Search for the cell housing the specified text and yield its [x, y] center coordinate. 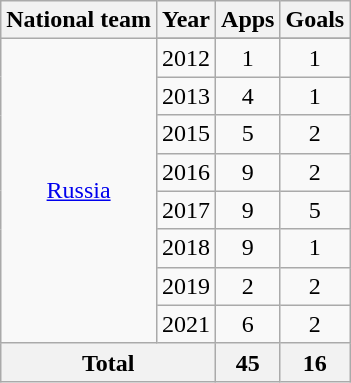
2019 [186, 286]
6 [248, 324]
4 [248, 96]
2013 [186, 96]
Russia [79, 191]
Goals [315, 20]
2017 [186, 210]
2012 [186, 58]
Total [108, 362]
2015 [186, 134]
National team [79, 20]
2016 [186, 172]
2018 [186, 248]
2021 [186, 324]
45 [248, 362]
Apps [248, 20]
16 [315, 362]
Year [186, 20]
